Find where the given text appears and provide that cell's center as (x, y) coordinate. 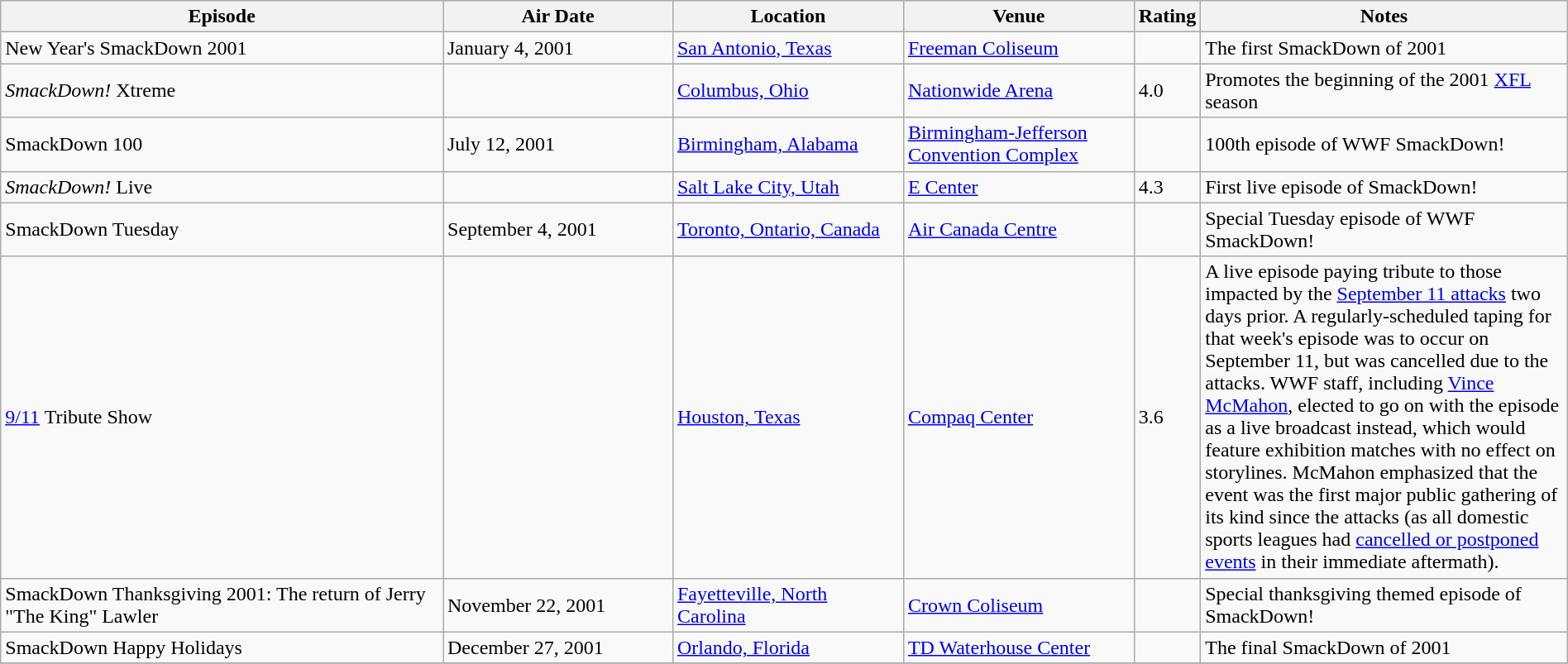
San Antonio, Texas (787, 48)
Houston, Texas (787, 417)
The final SmackDown of 2001 (1384, 647)
Birmingham, Alabama (787, 144)
SmackDown! Xtreme (222, 91)
Birmingham-Jefferson Convention Complex (1019, 144)
Episode (222, 17)
Rating (1167, 17)
4.3 (1167, 187)
100th episode of WWF SmackDown! (1384, 144)
Fayetteville, North Carolina (787, 605)
SmackDown Happy Holidays (222, 647)
September 4, 2001 (558, 230)
9/11 Tribute Show (222, 417)
Special Tuesday episode of WWF SmackDown! (1384, 230)
First live episode of SmackDown! (1384, 187)
Air Canada Centre (1019, 230)
SmackDown Thanksgiving 2001: The return of Jerry "The King" Lawler (222, 605)
Freeman Coliseum (1019, 48)
Location (787, 17)
Promotes the beginning of the 2001 XFL season (1384, 91)
The first SmackDown of 2001 (1384, 48)
Notes (1384, 17)
December 27, 2001 (558, 647)
New Year's SmackDown 2001 (222, 48)
SmackDown 100 (222, 144)
Toronto, Ontario, Canada (787, 230)
E Center (1019, 187)
January 4, 2001 (558, 48)
Columbus, Ohio (787, 91)
November 22, 2001 (558, 605)
Orlando, Florida (787, 647)
Compaq Center (1019, 417)
3.6 (1167, 417)
TD Waterhouse Center (1019, 647)
4.0 (1167, 91)
SmackDown Tuesday (222, 230)
Nationwide Arena (1019, 91)
Salt Lake City, Utah (787, 187)
Air Date (558, 17)
July 12, 2001 (558, 144)
Crown Coliseum (1019, 605)
Venue (1019, 17)
SmackDown! Live (222, 187)
Special thanksgiving themed episode of SmackDown! (1384, 605)
